Scan for the cell matching the given text and deliver its [X, Y] coordinate at center. 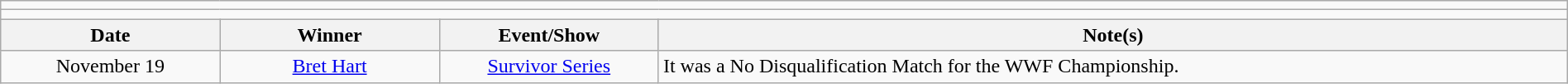
Bret Hart [329, 67]
Note(s) [1113, 35]
Date [111, 35]
Winner [329, 35]
It was a No Disqualification Match for the WWF Championship. [1113, 67]
Event/Show [549, 35]
November 19 [111, 67]
Survivor Series [549, 67]
